From the cell containing the given text, extract its center point as (X, Y) coordinate. 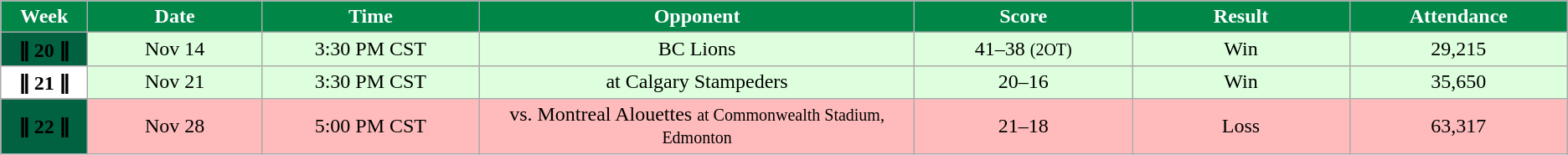
63,317 (1458, 126)
Attendance (1458, 17)
21–18 (1024, 126)
Week (44, 17)
BC Lions (697, 49)
at Calgary Stampeders (697, 82)
ǁ 20 ǁ (44, 49)
Nov 14 (175, 49)
5:00 PM CST (370, 126)
29,215 (1458, 49)
Nov 28 (175, 126)
Nov 21 (175, 82)
Result (1241, 17)
41–38 (2OT) (1024, 49)
Score (1024, 17)
Time (370, 17)
20–16 (1024, 82)
35,650 (1458, 82)
ǁ 22 ǁ (44, 126)
ǁ 21 ǁ (44, 82)
vs. Montreal Alouettes at Commonwealth Stadium, Edmonton (697, 126)
Opponent (697, 17)
Loss (1241, 126)
Date (175, 17)
